Return [X, Y] of the center of cell containing provided text 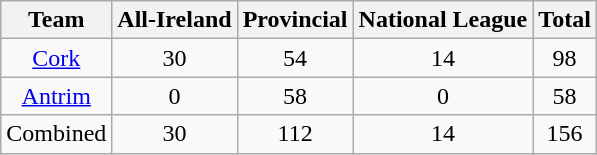
112 [295, 134]
Antrim [56, 96]
98 [565, 58]
Total [565, 20]
Team [56, 20]
54 [295, 58]
All-Ireland [174, 20]
Provincial [295, 20]
Cork [56, 58]
156 [565, 134]
Combined [56, 134]
National League [443, 20]
